Output the [x, y] coordinate of the center of the cell containing the given text.  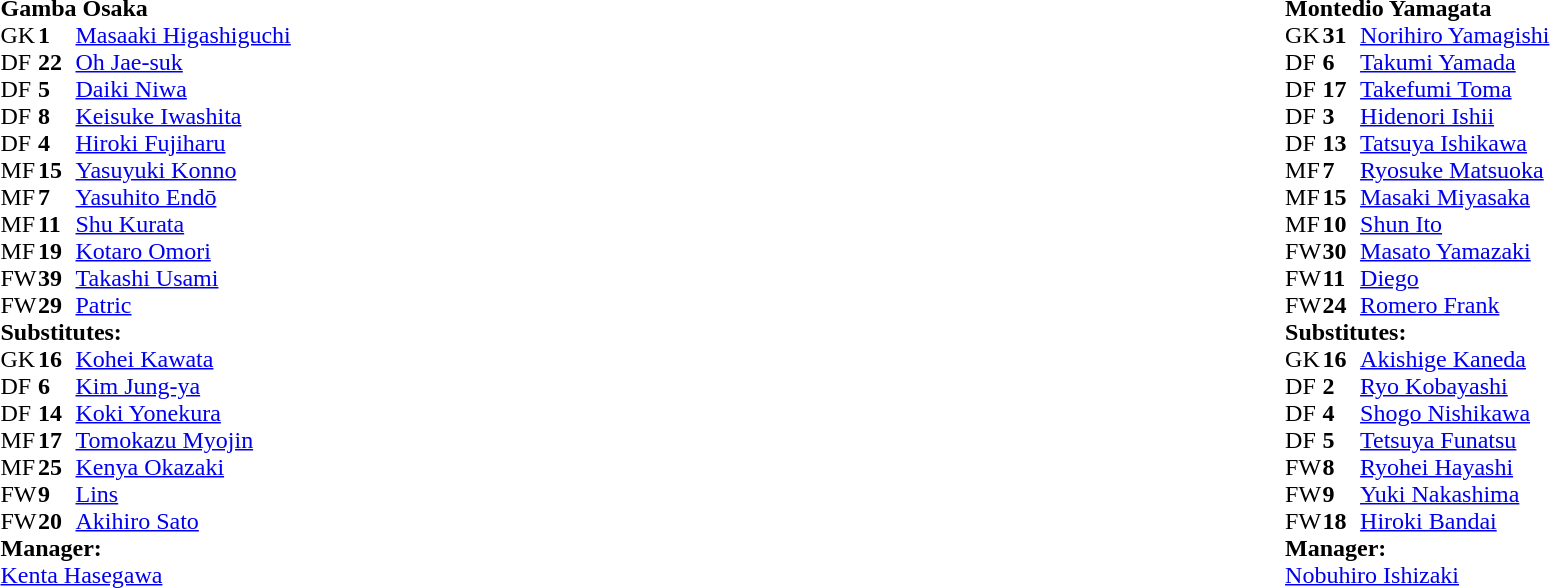
Yuki Nakashima [1454, 494]
30 [1342, 252]
Kim Jung-ya [184, 386]
Masaki Miyasaka [1454, 198]
39 [57, 278]
Takefumi Toma [1454, 90]
Tatsuya Ishikawa [1454, 144]
Yasuyuki Konno [184, 170]
14 [57, 414]
Ryohei Hayashi [1454, 468]
19 [57, 252]
Romero Frank [1454, 306]
13 [1342, 144]
22 [57, 62]
Takashi Usami [184, 278]
Tomokazu Myojin [184, 440]
Takumi Yamada [1454, 62]
20 [57, 522]
3 [1342, 116]
10 [1342, 224]
Ryosuke Matsuoka [1454, 170]
Ryo Kobayashi [1454, 386]
31 [1342, 36]
1 [57, 36]
2 [1342, 386]
Lins [184, 494]
Akishige Kaneda [1454, 360]
Shogo Nishikawa [1454, 414]
Shun Ito [1454, 224]
Hiroki Fujiharu [184, 144]
Patric [184, 306]
Hidenori Ishii [1454, 116]
Kenya Okazaki [184, 468]
18 [1342, 522]
25 [57, 468]
29 [57, 306]
Kohei Kawata [184, 360]
Akihiro Sato [184, 522]
Daiki Niwa [184, 90]
Masaaki Higashiguchi [184, 36]
Kotaro Omori [184, 252]
Masato Yamazaki [1454, 252]
Shu Kurata [184, 224]
24 [1342, 306]
Oh Jae-suk [184, 62]
Diego [1454, 278]
Keisuke Iwashita [184, 116]
Yasuhito Endō [184, 198]
Tetsuya Funatsu [1454, 440]
Hiroki Bandai [1454, 522]
Norihiro Yamagishi [1454, 36]
Koki Yonekura [184, 414]
